Extract the [X, Y] coordinate from the center of the cell holding the provided text.  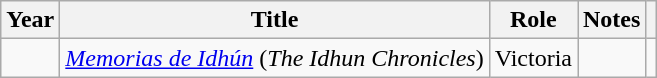
Role [533, 20]
Notes [612, 20]
Memorias de Idhún (The Idhun Chronicles) [274, 58]
Victoria [533, 58]
Year [30, 20]
Title [274, 20]
